For the text-containing cell, return its midpoint in (X, Y) coordinate format. 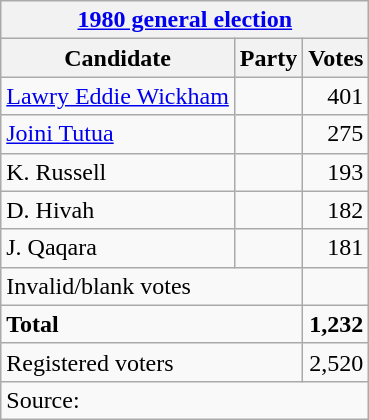
1980 general election (185, 20)
K. Russell (118, 172)
181 (336, 248)
182 (336, 210)
401 (336, 96)
J. Qaqara (118, 248)
1,232 (336, 324)
D. Hivah (118, 210)
2,520 (336, 362)
Votes (336, 58)
Candidate (118, 58)
Lawry Eddie Wickham (118, 96)
Registered voters (152, 362)
Invalid/blank votes (152, 286)
Joini Tutua (118, 134)
Party (268, 58)
275 (336, 134)
Source: (185, 400)
Total (152, 324)
193 (336, 172)
